From the cell containing the given text, extract its center point as [x, y] coordinate. 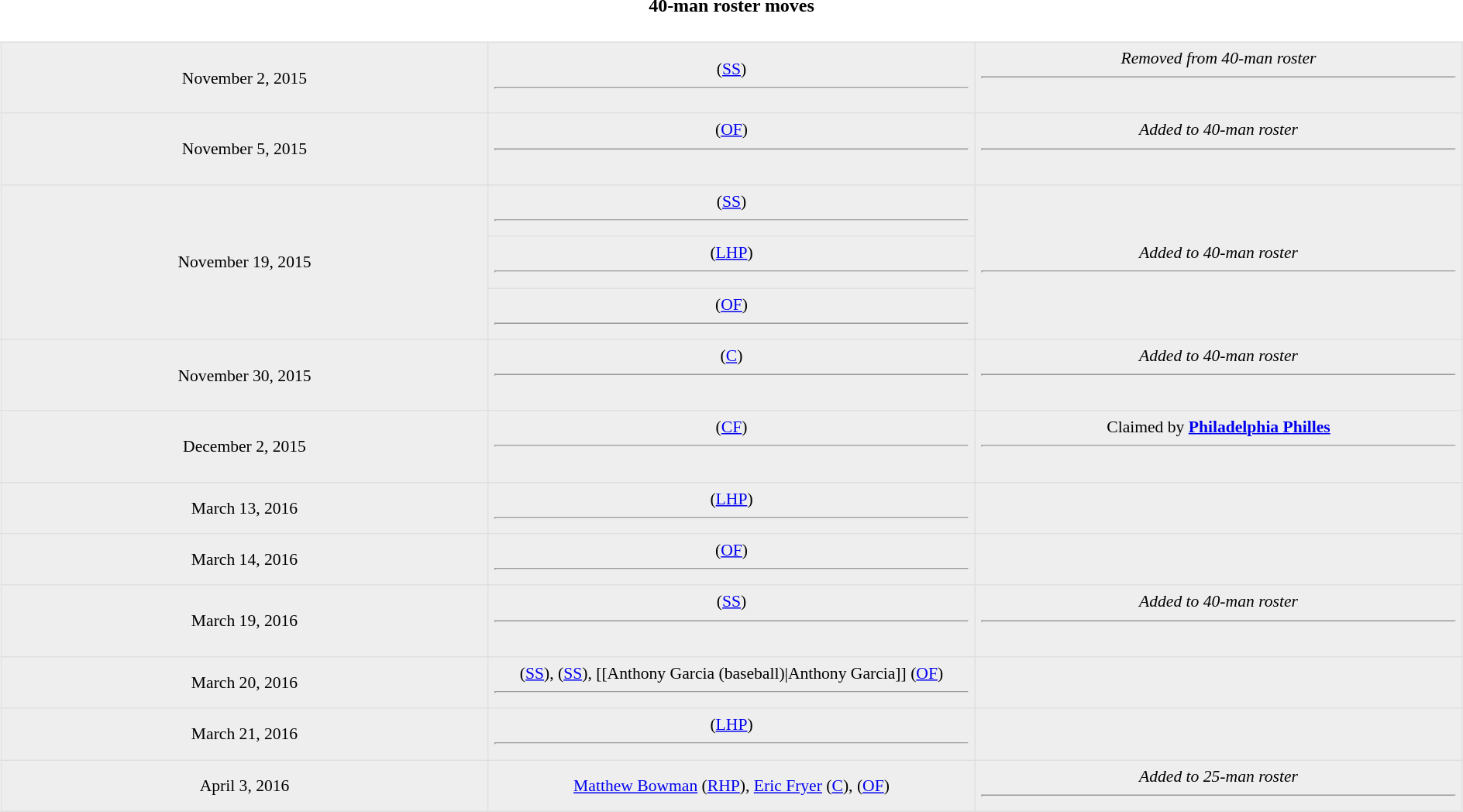
April 3, 2016 [244, 786]
November 19, 2015 [244, 262]
March 19, 2016 [244, 621]
November 30, 2015 [244, 375]
December 2, 2015 [244, 446]
March 20, 2016 [244, 682]
November 2, 2015 [244, 77]
(SS), (SS), [[Anthony Garcia (baseball)|Anthony Garcia]] (OF) [731, 682]
March 14, 2016 [244, 559]
Matthew Bowman (RHP), Eric Fryer (C), (OF) [731, 786]
(CF) [731, 446]
November 5, 2015 [244, 149]
Claimed by Philadelphia Philles [1218, 446]
March 13, 2016 [244, 508]
March 21, 2016 [244, 735]
(C) [731, 375]
Removed from 40-man roster [1218, 77]
Added to 25-man roster [1218, 786]
